Find where the given text appears and provide that cell's center as (X, Y) coordinate. 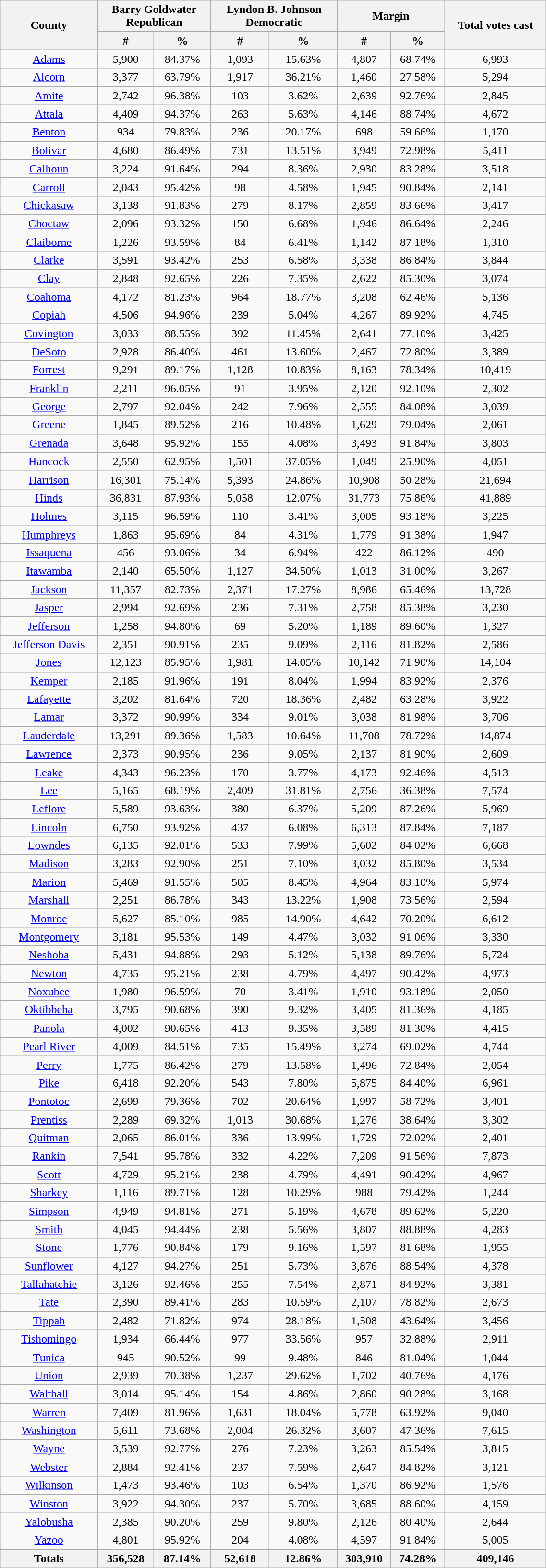
87.18% (418, 242)
2,116 (364, 644)
150 (240, 223)
93.06% (182, 553)
5,058 (240, 498)
Walthall (49, 1394)
283 (240, 1302)
Issaquena (49, 553)
1,170 (496, 132)
87.84% (418, 827)
83.66% (418, 205)
7.54% (303, 1284)
13,291 (126, 735)
13.99% (303, 1138)
2,644 (496, 1522)
86.78% (182, 900)
93.42% (182, 260)
90.91% (182, 644)
6,993 (496, 59)
36.38% (418, 790)
31.00% (418, 571)
6.54% (303, 1485)
72.80% (418, 352)
Lee (49, 790)
Lowndes (49, 845)
380 (240, 808)
96.23% (182, 772)
5,778 (364, 1412)
2,385 (126, 1522)
336 (240, 1138)
259 (240, 1522)
4,745 (496, 315)
9.32% (303, 1010)
92.10% (418, 388)
3,014 (126, 1394)
Marshall (49, 900)
89.92% (418, 315)
10,419 (496, 370)
Hancock (49, 461)
6.68% (303, 223)
Holmes (49, 516)
413 (240, 1028)
70 (240, 992)
3,377 (126, 77)
4,051 (496, 461)
2,251 (126, 900)
12,123 (126, 662)
90.68% (182, 1010)
70.20% (418, 919)
93.46% (182, 1485)
96.05% (182, 388)
98 (240, 187)
Tunica (49, 1357)
7,209 (364, 1156)
988 (364, 1193)
239 (240, 315)
90.65% (182, 1028)
7,541 (126, 1156)
92.41% (182, 1467)
1,947 (496, 535)
92.01% (182, 845)
81.90% (418, 754)
81.64% (182, 699)
Newton (49, 973)
5,136 (496, 297)
409,146 (496, 1558)
79.83% (182, 132)
977 (240, 1339)
92.90% (182, 864)
2,373 (126, 754)
84.82% (418, 1467)
74.28% (418, 1558)
3,005 (364, 516)
6,961 (496, 1083)
4.31% (303, 535)
4,409 (126, 114)
5.19% (303, 1211)
Lafayette (49, 699)
Tippah (49, 1321)
Itawamba (49, 571)
79.36% (182, 1101)
Stone (49, 1248)
1,276 (364, 1120)
5.56% (303, 1229)
94.96% (182, 315)
9.05% (303, 754)
13.51% (303, 150)
92.20% (182, 1083)
91.38% (418, 535)
66.44% (182, 1339)
68.19% (182, 790)
94.30% (182, 1504)
Prentiss (49, 1120)
94.27% (182, 1266)
Harrison (49, 479)
3,401 (496, 1101)
3,338 (364, 260)
4,642 (364, 919)
2,911 (496, 1339)
1,980 (126, 992)
Lincoln (49, 827)
4,173 (364, 772)
86.12% (418, 553)
Kemper (49, 681)
3,607 (364, 1431)
78.34% (418, 370)
18.04% (303, 1412)
15.49% (303, 1046)
5,875 (364, 1083)
4.58% (303, 187)
87.14% (182, 1558)
73.56% (418, 900)
2,756 (364, 790)
735 (240, 1046)
3,534 (496, 864)
95.53% (182, 937)
3,372 (126, 717)
Tate (49, 1302)
149 (240, 937)
1,460 (364, 77)
4,378 (496, 1266)
16,301 (126, 479)
90.95% (182, 754)
9,040 (496, 1412)
3,949 (364, 150)
89.62% (418, 1211)
72.02% (418, 1138)
89.76% (418, 955)
94.37% (182, 114)
1,093 (240, 59)
Bolivar (49, 150)
1,116 (126, 1193)
13,728 (496, 589)
1,981 (240, 662)
5.73% (303, 1266)
93.59% (182, 242)
69.02% (418, 1046)
Clarke (49, 260)
52,618 (240, 1558)
Greene (49, 425)
2,140 (126, 571)
79.04% (418, 425)
94.44% (182, 1229)
4,009 (126, 1046)
3,876 (364, 1266)
24.86% (303, 479)
226 (240, 279)
253 (240, 260)
392 (240, 333)
12.07% (303, 498)
1,237 (240, 1375)
1,702 (364, 1375)
89.36% (182, 735)
81.23% (182, 297)
91.96% (182, 681)
91.64% (182, 169)
5,724 (496, 955)
5.04% (303, 315)
2,641 (364, 333)
Covington (49, 333)
31,773 (364, 498)
Lauderdale (49, 735)
Calhoun (49, 169)
3,230 (496, 608)
7.80% (303, 1083)
191 (240, 681)
945 (126, 1357)
Neshoba (49, 955)
85.30% (418, 279)
71.82% (182, 1321)
5.12% (303, 955)
3.77% (303, 772)
81.98% (418, 717)
4,045 (126, 1229)
14.05% (303, 662)
4,513 (496, 772)
422 (364, 553)
1,997 (364, 1101)
3.95% (303, 388)
26.32% (303, 1431)
4,807 (364, 59)
3,539 (126, 1449)
72.98% (418, 150)
89.41% (182, 1302)
1,496 (364, 1065)
1,049 (364, 461)
91.56% (418, 1156)
93.32% (182, 223)
91 (240, 388)
89.60% (418, 626)
1,776 (126, 1248)
47.36% (418, 1431)
86.64% (418, 223)
4,801 (126, 1540)
1,508 (364, 1321)
Amite (49, 96)
36.21% (303, 77)
5,138 (364, 955)
490 (496, 553)
93.92% (182, 827)
2,622 (364, 279)
85.10% (182, 919)
2,351 (126, 644)
Tishomingo (49, 1339)
4,176 (496, 1375)
2,050 (496, 992)
81.68% (418, 1248)
Adams (49, 59)
88.74% (418, 114)
81.96% (182, 1412)
28.18% (303, 1321)
County (49, 25)
85.95% (182, 662)
4,159 (496, 1504)
6,668 (496, 845)
Monroe (49, 919)
2,126 (364, 1522)
1,310 (496, 242)
13.58% (303, 1065)
9.48% (303, 1357)
75.86% (418, 498)
2,065 (126, 1138)
94.81% (182, 1211)
Warren (49, 1412)
702 (240, 1101)
58.72% (418, 1101)
Alcorn (49, 77)
698 (364, 132)
720 (240, 699)
294 (240, 169)
3,121 (496, 1467)
86.40% (182, 352)
1,327 (496, 626)
1,226 (126, 242)
303,910 (364, 1558)
2,928 (126, 352)
3,706 (496, 717)
88.54% (418, 1266)
31.81% (303, 790)
1,142 (364, 242)
1,128 (240, 370)
10,908 (364, 479)
5,411 (496, 150)
Barry GoldwaterRepublican (154, 16)
95.69% (182, 535)
6.41% (303, 242)
80.40% (418, 1522)
2,845 (496, 96)
Humphreys (49, 535)
85.54% (418, 1449)
4,597 (364, 1540)
934 (126, 132)
5,294 (496, 77)
3,381 (496, 1284)
4,672 (496, 114)
86.01% (182, 1138)
Rankin (49, 1156)
1,946 (364, 223)
62.95% (182, 461)
90.28% (418, 1394)
7,574 (496, 790)
3,518 (496, 169)
82.73% (182, 589)
2,120 (364, 388)
2,699 (126, 1101)
3,389 (496, 352)
81.04% (418, 1357)
4,172 (126, 297)
1,127 (240, 571)
4,678 (364, 1211)
4,283 (496, 1229)
2,061 (496, 425)
533 (240, 845)
89.17% (182, 370)
846 (364, 1357)
4.47% (303, 937)
6,313 (364, 827)
6.58% (303, 260)
2,884 (126, 1467)
2,609 (496, 754)
20.17% (303, 132)
985 (240, 919)
Jasper (49, 608)
90.99% (182, 717)
3,685 (364, 1504)
2,586 (496, 644)
2,994 (126, 608)
4,146 (364, 114)
81.30% (418, 1028)
3,138 (126, 205)
4,735 (126, 973)
91.06% (418, 937)
11.45% (303, 333)
2,930 (364, 169)
10.48% (303, 425)
Oktibbeha (49, 1010)
Choctaw (49, 223)
4,267 (364, 315)
73.68% (182, 1431)
15.63% (303, 59)
1,258 (126, 626)
3,844 (496, 260)
3,591 (126, 260)
18.77% (303, 297)
17.27% (303, 589)
84.08% (418, 406)
255 (240, 1284)
1,189 (364, 626)
3,274 (364, 1046)
179 (240, 1248)
6.08% (303, 827)
2,185 (126, 681)
3,208 (364, 297)
4,497 (364, 973)
DeSoto (49, 352)
86.84% (418, 260)
92.04% (182, 406)
8,986 (364, 589)
81.36% (418, 1010)
95.14% (182, 1394)
3,803 (496, 443)
543 (240, 1083)
92.76% (418, 96)
Pontotoc (49, 1101)
13.22% (303, 900)
2,673 (496, 1302)
2,594 (496, 900)
75.14% (182, 479)
1,910 (364, 992)
1,729 (364, 1138)
83.28% (418, 169)
Benton (49, 132)
2,758 (364, 608)
Pearl River (49, 1046)
2,246 (496, 223)
6,612 (496, 919)
62.46% (418, 297)
2,137 (364, 754)
334 (240, 717)
Wayne (49, 1449)
89.52% (182, 425)
9.80% (303, 1522)
3.62% (303, 96)
5,627 (126, 919)
Attala (49, 114)
1,576 (496, 1485)
Quitman (49, 1138)
37.05% (303, 461)
Sunflower (49, 1266)
154 (240, 1394)
3,815 (496, 1449)
4,680 (126, 150)
29.62% (303, 1375)
2,043 (126, 187)
Copiah (49, 315)
2,211 (126, 388)
4,002 (126, 1028)
2,859 (364, 205)
10.83% (303, 370)
3,126 (126, 1284)
68.74% (418, 59)
3,074 (496, 279)
6,418 (126, 1083)
Jefferson Davis (49, 644)
2,004 (240, 1431)
Webster (49, 1467)
1,629 (364, 425)
13.60% (303, 352)
Noxubee (49, 992)
1,775 (126, 1065)
7,615 (496, 1431)
5,393 (240, 479)
3,263 (364, 1449)
5,209 (364, 808)
Claiborne (49, 242)
Madison (49, 864)
Tallahatchie (49, 1284)
343 (240, 900)
10.29% (303, 1193)
1,473 (126, 1485)
79.42% (418, 1193)
Perry (49, 1065)
216 (240, 425)
14,874 (496, 735)
2,848 (126, 279)
1,244 (496, 1193)
5,589 (126, 808)
3,405 (364, 1010)
99 (240, 1357)
3,202 (126, 699)
2,742 (126, 96)
3,425 (496, 333)
8.36% (303, 169)
3,330 (496, 937)
7.10% (303, 864)
3,807 (364, 1229)
8.04% (303, 681)
14,104 (496, 662)
85.38% (418, 608)
7.99% (303, 845)
293 (240, 955)
89.71% (182, 1193)
Pike (49, 1083)
1,994 (364, 681)
3,589 (364, 1028)
10.59% (303, 1302)
Lawrence (49, 754)
4,185 (496, 1010)
69.32% (182, 1120)
3,033 (126, 333)
94.88% (182, 955)
Lyndon B. JohnsonDemocratic (274, 16)
2,555 (364, 406)
George (49, 406)
Scott (49, 1175)
5,165 (126, 790)
Union (49, 1375)
11,357 (126, 589)
2,401 (496, 1138)
21,694 (496, 479)
72.84% (418, 1065)
964 (240, 297)
81.82% (418, 644)
4,506 (126, 315)
7.35% (303, 279)
59.66% (418, 132)
91.83% (182, 205)
84.02% (418, 845)
2,107 (364, 1302)
40.76% (418, 1375)
1,631 (240, 1412)
63.28% (418, 699)
65.50% (182, 571)
3,648 (126, 443)
2,054 (496, 1065)
96.38% (182, 96)
356,528 (126, 1558)
332 (240, 1156)
5,005 (496, 1540)
1,583 (240, 735)
84.40% (418, 1083)
7.23% (303, 1449)
2,797 (126, 406)
2,371 (240, 589)
95.78% (182, 1156)
Lamar (49, 717)
2,390 (126, 1302)
88.60% (418, 1504)
10.64% (303, 735)
93.63% (182, 808)
4,127 (126, 1266)
33.56% (303, 1339)
4,973 (496, 973)
3,115 (126, 516)
Jefferson (49, 626)
276 (240, 1449)
Chickasaw (49, 205)
437 (240, 827)
4,964 (364, 882)
6.37% (303, 808)
170 (240, 772)
3,225 (496, 516)
84.37% (182, 59)
8.45% (303, 882)
Sharkey (49, 1193)
8,163 (364, 370)
7,187 (496, 827)
7.59% (303, 1467)
5.70% (303, 1504)
9.09% (303, 644)
2,289 (126, 1120)
Washington (49, 1431)
2,939 (126, 1375)
974 (240, 1321)
1,501 (240, 461)
3,456 (496, 1321)
6,750 (126, 827)
5,602 (364, 845)
5.20% (303, 626)
63.79% (182, 77)
50.28% (418, 479)
2,647 (364, 1467)
63.92% (418, 1412)
731 (240, 150)
Winston (49, 1504)
4,415 (496, 1028)
2,409 (240, 790)
1,370 (364, 1485)
1,955 (496, 1248)
4,343 (126, 772)
36,831 (126, 498)
4,949 (126, 1211)
Jackson (49, 589)
7.96% (303, 406)
4,491 (364, 1175)
390 (240, 1010)
Panola (49, 1028)
8.17% (303, 205)
6.94% (303, 553)
9.01% (303, 717)
95.42% (182, 187)
2,141 (496, 187)
5.63% (303, 114)
91.55% (182, 882)
3,224 (126, 169)
2,467 (364, 352)
Total votes cast (496, 25)
5,900 (126, 59)
14.90% (303, 919)
88.88% (418, 1229)
3,283 (126, 864)
4,729 (126, 1175)
90.20% (182, 1522)
3,417 (496, 205)
2,639 (364, 96)
Forrest (49, 370)
18.36% (303, 699)
Hinds (49, 498)
2,871 (364, 1284)
3,302 (496, 1120)
Carroll (49, 187)
41,889 (496, 498)
271 (240, 1211)
78.82% (418, 1302)
Yazoo (49, 1540)
128 (240, 1193)
86.49% (182, 150)
3,267 (496, 571)
Leake (49, 772)
Marion (49, 882)
3,168 (496, 1394)
65.46% (418, 589)
30.68% (303, 1120)
Simpson (49, 1211)
Jones (49, 662)
5,611 (126, 1431)
84.92% (418, 1284)
85.80% (418, 864)
38.64% (418, 1120)
20.64% (303, 1101)
5,969 (496, 808)
1,779 (364, 535)
2,550 (126, 461)
235 (240, 644)
Grenada (49, 443)
5,469 (126, 882)
43.64% (418, 1321)
4,967 (496, 1175)
83.10% (418, 882)
2,096 (126, 223)
3,038 (364, 717)
70.38% (182, 1375)
4.86% (303, 1394)
204 (240, 1540)
Yalobusha (49, 1522)
Montgomery (49, 937)
34 (240, 553)
92.77% (182, 1449)
92.65% (182, 279)
25.90% (418, 461)
505 (240, 882)
84.51% (182, 1046)
4,744 (496, 1046)
2,376 (496, 681)
34.50% (303, 571)
Franklin (49, 388)
3,795 (126, 1010)
94.80% (182, 626)
77.10% (418, 333)
1,945 (364, 187)
87.93% (182, 498)
1,908 (364, 900)
6,135 (126, 845)
12.86% (303, 1558)
78.72% (418, 735)
242 (240, 406)
32.88% (418, 1339)
86.42% (182, 1065)
4.22% (303, 1156)
1,845 (126, 425)
461 (240, 352)
86.92% (418, 1485)
5,974 (496, 882)
90.52% (182, 1357)
71.90% (418, 662)
Clay (49, 279)
3,039 (496, 406)
9,291 (126, 370)
1,044 (496, 1357)
5,220 (496, 1211)
2,860 (364, 1394)
Totals (49, 1558)
263 (240, 114)
110 (240, 516)
7,873 (496, 1156)
5,431 (126, 955)
155 (240, 443)
Leflore (49, 808)
2,302 (496, 388)
7,409 (126, 1412)
Smith (49, 1229)
69 (240, 626)
27.58% (418, 77)
3,181 (126, 937)
1,863 (126, 535)
9.16% (303, 1248)
92.69% (182, 608)
83.92% (418, 681)
1,934 (126, 1339)
1,597 (364, 1248)
11,708 (364, 735)
1,917 (240, 77)
7.31% (303, 608)
456 (126, 553)
Wilkinson (49, 1485)
88.55% (182, 333)
Margin (391, 16)
10,142 (364, 662)
9.35% (303, 1028)
87.26% (418, 808)
957 (364, 1339)
Coahoma (49, 297)
3,493 (364, 443)
